Locate the cell with the specified text and output its (x, y) center coordinate. 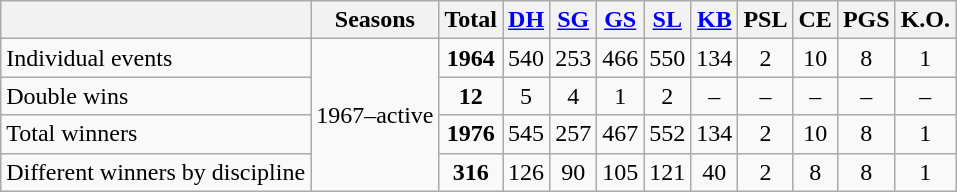
PSL (766, 20)
Total (471, 20)
90 (574, 172)
PGS (866, 20)
257 (574, 134)
552 (668, 134)
Total winners (156, 134)
1976 (471, 134)
126 (526, 172)
12 (471, 96)
1964 (471, 58)
1967–active (375, 115)
SG (574, 20)
Seasons (375, 20)
540 (526, 58)
DH (526, 20)
105 (620, 172)
467 (620, 134)
550 (668, 58)
466 (620, 58)
545 (526, 134)
316 (471, 172)
Individual events (156, 58)
40 (714, 172)
Double wins (156, 96)
GS (620, 20)
K.O. (925, 20)
CE (815, 20)
253 (574, 58)
5 (526, 96)
Different winners by discipline (156, 172)
4 (574, 96)
KB (714, 20)
SL (668, 20)
121 (668, 172)
